Search for the cell housing the specified text and yield its [X, Y] center coordinate. 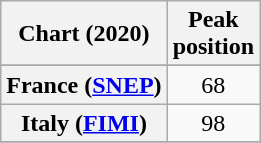
Italy (FIMI) [84, 123]
68 [213, 85]
98 [213, 123]
France (SNEP) [84, 85]
Chart (2020) [84, 34]
Peakposition [213, 34]
